Extract the [X, Y] coordinate from the center of the cell holding the provided text.  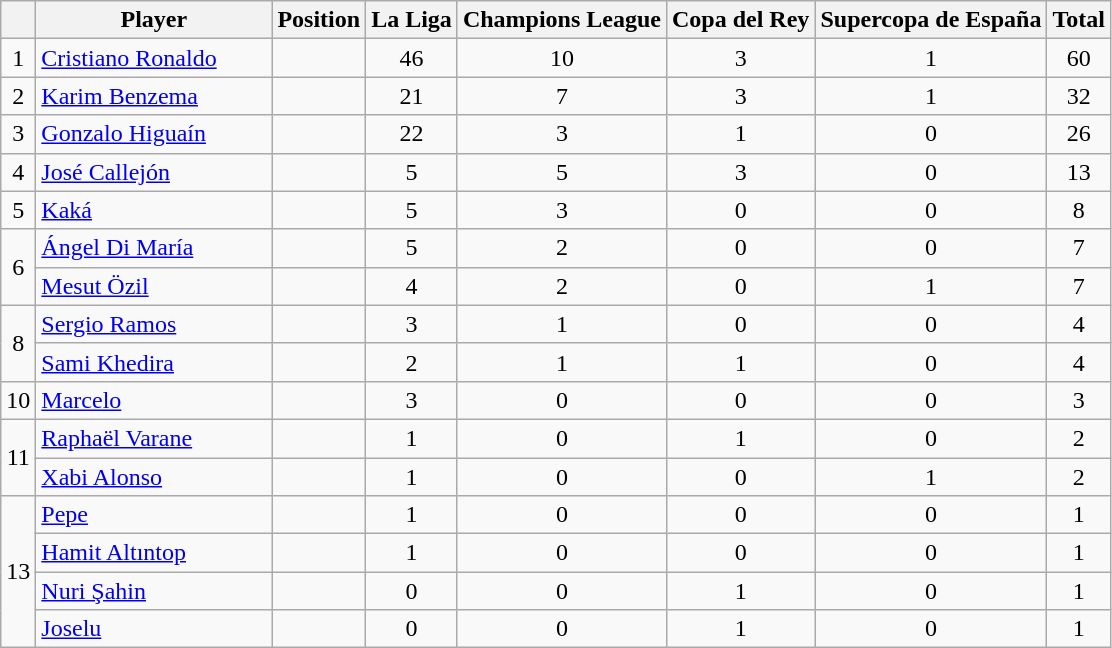
22 [412, 134]
Position [319, 20]
Mesut Özil [154, 286]
Sergio Ramos [154, 324]
Sami Khedira [154, 362]
Kaká [154, 210]
Total [1079, 20]
46 [412, 58]
Pepe [154, 515]
Hamit Altıntop [154, 553]
Supercopa de España [931, 20]
José Callejón [154, 172]
Cristiano Ronaldo [154, 58]
Joselu [154, 629]
11 [18, 457]
Champions League [562, 20]
Marcelo [154, 400]
26 [1079, 134]
Nuri Şahin [154, 591]
21 [412, 96]
Karim Benzema [154, 96]
Player [154, 20]
Raphaël Varane [154, 438]
Xabi Alonso [154, 477]
Gonzalo Higuaín [154, 134]
60 [1079, 58]
La Liga [412, 20]
Copa del Rey [740, 20]
Ángel Di María [154, 248]
6 [18, 267]
32 [1079, 96]
